Output the [x, y] coordinate of the center of the cell containing the given text.  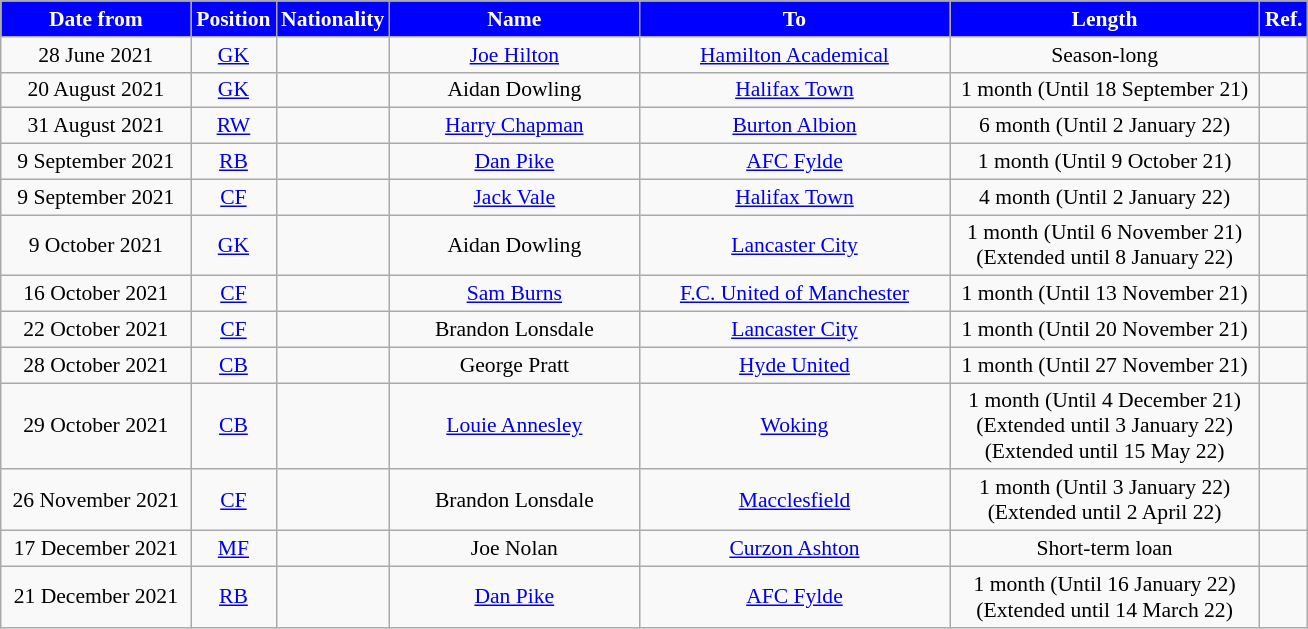
Nationality [332, 19]
Burton Albion [794, 126]
29 October 2021 [96, 426]
1 month (Until 13 November 21) [1105, 294]
6 month (Until 2 January 22) [1105, 126]
1 month (Until 3 January 22) (Extended until 2 April 22) [1105, 500]
Name [514, 19]
Woking [794, 426]
MF [234, 549]
1 month (Until 20 November 21) [1105, 330]
Macclesfield [794, 500]
21 December 2021 [96, 596]
F.C. United of Manchester [794, 294]
Sam Burns [514, 294]
31 August 2021 [96, 126]
Short-term loan [1105, 549]
Date from [96, 19]
1 month (Until 16 January 22)(Extended until 14 March 22) [1105, 596]
Louie Annesley [514, 426]
Joe Hilton [514, 55]
Position [234, 19]
22 October 2021 [96, 330]
Joe Nolan [514, 549]
9 October 2021 [96, 246]
16 October 2021 [96, 294]
Length [1105, 19]
4 month (Until 2 January 22) [1105, 197]
Harry Chapman [514, 126]
1 month (Until 6 November 21)(Extended until 8 January 22) [1105, 246]
17 December 2021 [96, 549]
1 month (Until 4 December 21)(Extended until 3 January 22)(Extended until 15 May 22) [1105, 426]
1 month (Until 9 October 21) [1105, 162]
Ref. [1284, 19]
RW [234, 126]
1 month (Until 18 September 21) [1105, 90]
1 month (Until 27 November 21) [1105, 365]
To [794, 19]
Curzon Ashton [794, 549]
Jack Vale [514, 197]
George Pratt [514, 365]
Hyde United [794, 365]
28 October 2021 [96, 365]
20 August 2021 [96, 90]
28 June 2021 [96, 55]
Hamilton Academical [794, 55]
26 November 2021 [96, 500]
Season-long [1105, 55]
